Extract the (x, y) coordinate from the center of the cell holding the provided text.  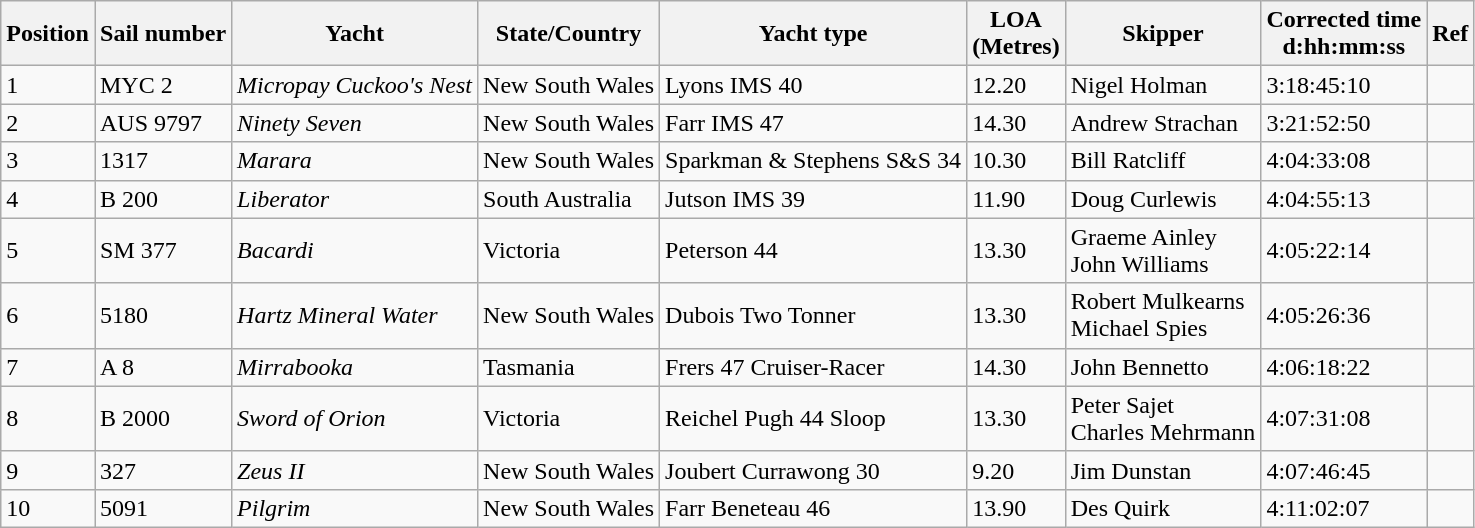
12.20 (1016, 85)
Hartz Mineral Water (355, 316)
Sail number (162, 34)
Ninety Seven (355, 123)
B 200 (162, 199)
Reichel Pugh 44 Sloop (814, 418)
Jutson IMS 39 (814, 199)
Yacht (355, 34)
Sword of Orion (355, 418)
4:04:33:08 (1344, 161)
Dubois Two Tonner (814, 316)
3 (48, 161)
B 2000 (162, 418)
Liberator (355, 199)
13.90 (1016, 508)
7 (48, 367)
4 (48, 199)
Position (48, 34)
Des Quirk (1163, 508)
10 (48, 508)
State/Country (569, 34)
Pilgrim (355, 508)
A 8 (162, 367)
3:21:52:50 (1344, 123)
3:18:45:10 (1344, 85)
Jim Dunstan (1163, 470)
Robert Mulkearns Michael Spies (1163, 316)
Peterson 44 (814, 250)
Farr IMS 47 (814, 123)
Corrected time d:hh:mm:ss (1344, 34)
Doug Curlewis (1163, 199)
Bacardi (355, 250)
4:07:46:45 (1344, 470)
5 (48, 250)
327 (162, 470)
Zeus II (355, 470)
1 (48, 85)
Skipper (1163, 34)
4:07:31:08 (1344, 418)
Yacht type (814, 34)
9.20 (1016, 470)
Tasmania (569, 367)
South Australia (569, 199)
MYC 2 (162, 85)
Sparkman & Stephens S&S 34 (814, 161)
5180 (162, 316)
John Bennetto (1163, 367)
Nigel Holman (1163, 85)
9 (48, 470)
Bill Ratcliff (1163, 161)
4:06:18:22 (1344, 367)
Peter Sajet Charles Mehrmann (1163, 418)
Farr Beneteau 46 (814, 508)
Ref (1450, 34)
11.90 (1016, 199)
4:05:22:14 (1344, 250)
AUS 9797 (162, 123)
SM 377 (162, 250)
4:11:02:07 (1344, 508)
Lyons IMS 40 (814, 85)
4:05:26:36 (1344, 316)
Micropay Cuckoo's Nest (355, 85)
Joubert Currawong 30 (814, 470)
4:04:55:13 (1344, 199)
LOA (Metres) (1016, 34)
10.30 (1016, 161)
1317 (162, 161)
5091 (162, 508)
Graeme Ainley John Williams (1163, 250)
Frers 47 Cruiser-Racer (814, 367)
Andrew Strachan (1163, 123)
Marara (355, 161)
6 (48, 316)
Mirrabooka (355, 367)
8 (48, 418)
2 (48, 123)
